Determine the [X, Y] coordinate at the center of the cell enclosing the given text.  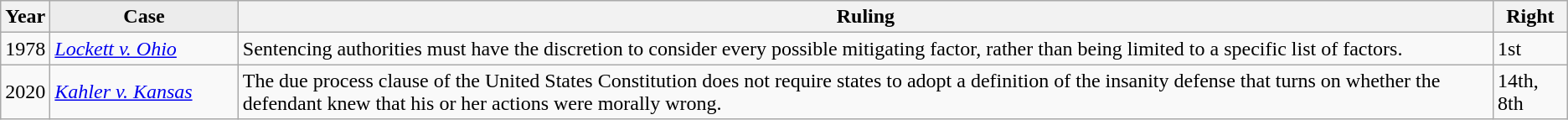
2020 [25, 92]
Kahler v. Kansas [144, 92]
Year [25, 17]
1st [1531, 49]
Ruling [865, 17]
Lockett v. Ohio [144, 49]
Right [1531, 17]
14th, 8th [1531, 92]
Case [144, 17]
1978 [25, 49]
